Detect which cell encompasses the target text, then output its [X, Y] center coordinate. 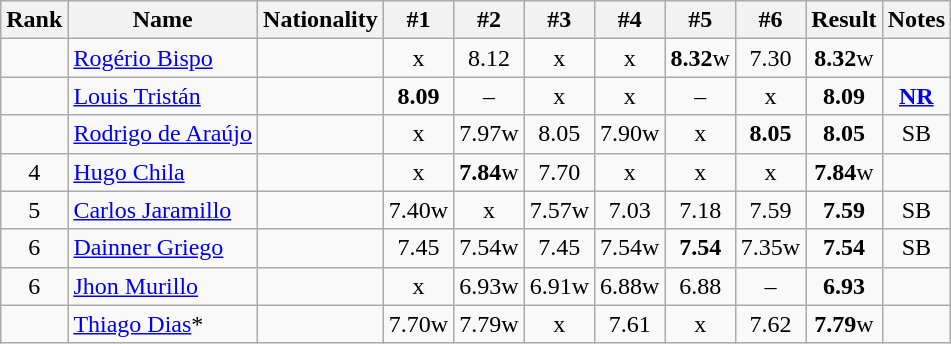
7.61 [630, 324]
Jhon Murillo [163, 286]
7.62 [770, 324]
6.88 [700, 286]
Notes [916, 20]
7.57w [559, 210]
Dainner Griego [163, 248]
7.30 [770, 58]
6.91w [559, 286]
8.12 [489, 58]
#2 [489, 20]
7.97w [489, 134]
Name [163, 20]
4 [34, 172]
#3 [559, 20]
6.93 [844, 286]
Carlos Jaramillo [163, 210]
6.88w [630, 286]
7.90w [630, 134]
5 [34, 210]
NR [916, 96]
Result [844, 20]
7.40w [418, 210]
7.18 [700, 210]
Thiago Dias* [163, 324]
7.70w [418, 324]
#5 [700, 20]
Rank [34, 20]
7.35w [770, 248]
7.70 [559, 172]
#4 [630, 20]
7.03 [630, 210]
#6 [770, 20]
Nationality [321, 20]
6.93w [489, 286]
Hugo Chila [163, 172]
#1 [418, 20]
Louis Tristán [163, 96]
Rodrigo de Araújo [163, 134]
Rogério Bispo [163, 58]
